Identify which cell holds the provided text, then report its (X, Y) central coordinate. 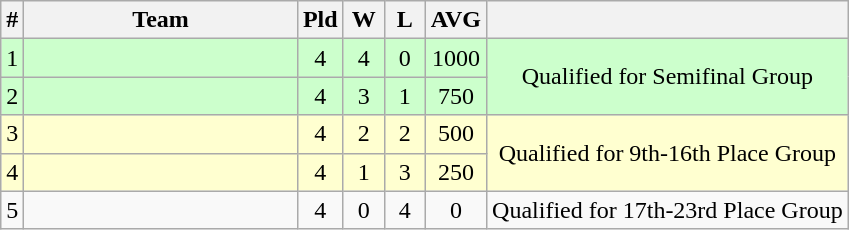
250 (456, 172)
500 (456, 134)
5 (12, 210)
Pld (320, 20)
Team (161, 20)
# (12, 20)
750 (456, 96)
1000 (456, 58)
AVG (456, 20)
W (364, 20)
L (404, 20)
Qualified for Semifinal Group (668, 77)
Qualified for 9th-16th Place Group (668, 153)
Qualified for 17th-23rd Place Group (668, 210)
